Identify which cell holds the provided text, then report its [X, Y] central coordinate. 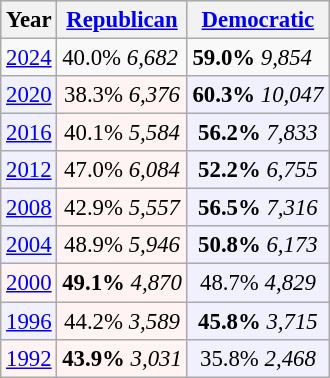
44.2% 3,589 [122, 321]
48.9% 5,946 [122, 245]
50.8% 6,173 [258, 245]
59.0% 9,854 [258, 58]
35.8% 2,468 [258, 358]
Democratic [258, 20]
2024 [29, 58]
52.2% 6,755 [258, 170]
48.7% 4,829 [258, 283]
Year [29, 20]
40.1% 5,584 [122, 133]
1996 [29, 321]
2000 [29, 283]
49.1% 4,870 [122, 283]
42.9% 5,557 [122, 208]
2020 [29, 95]
2016 [29, 133]
56.5% 7,316 [258, 208]
2008 [29, 208]
47.0% 6,084 [122, 170]
Republican [122, 20]
45.8% 3,715 [258, 321]
2012 [29, 170]
40.0% 6,682 [122, 58]
56.2% 7,833 [258, 133]
60.3% 10,047 [258, 95]
1992 [29, 358]
38.3% 6,376 [122, 95]
2004 [29, 245]
43.9% 3,031 [122, 358]
